Identify which cell holds the provided text, then report its [X, Y] central coordinate. 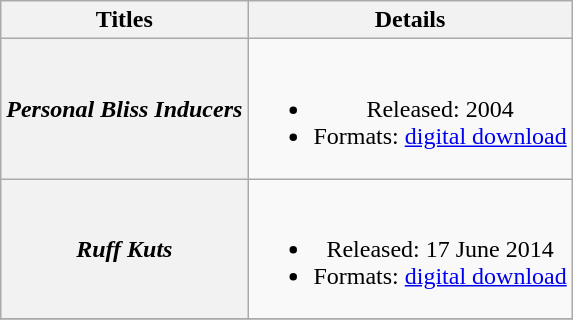
Personal Bliss Inducers [124, 109]
Titles [124, 20]
Ruff Kuts [124, 249]
Details [410, 20]
Released: 2004Formats: digital download [410, 109]
Released: 17 June 2014Formats: digital download [410, 249]
